From the cell containing the given text, extract its center point as [x, y] coordinate. 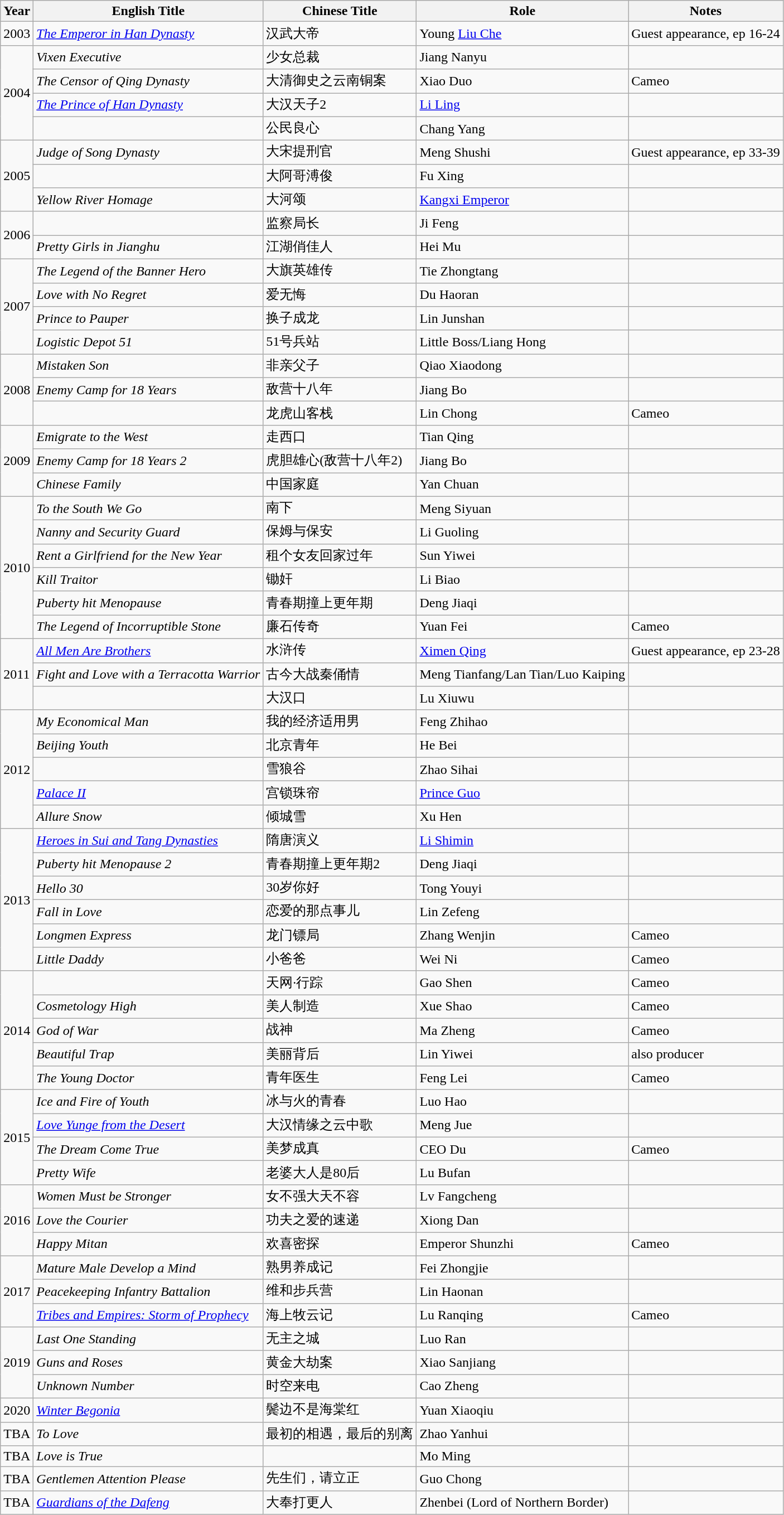
Li Shimin [522, 841]
Cao Zheng [522, 1386]
中国家庭 [340, 485]
Chang Yang [522, 128]
The Censor of Qing Dynasty [148, 81]
先生们，请立正 [340, 1479]
The Emperor in Han Dynasty [148, 33]
Ice and Fire of Youth [148, 1102]
Mo Ming [522, 1456]
南下 [340, 509]
Love is True [148, 1456]
He Bei [522, 746]
大清御史之云南铜案 [340, 81]
Fall in Love [148, 912]
Luo Ran [522, 1339]
Zhang Wenjin [522, 936]
To the South We Go [148, 509]
Lu Xiuwu [522, 698]
大旗英雄传 [340, 271]
天网·行踪 [340, 982]
Year [17, 11]
恋爱的那点事儿 [340, 912]
Pretty Wife [148, 1173]
虎胆雄心(敌营十八年2) [340, 461]
Nanny and Security Guard [148, 532]
Lin Haonan [522, 1291]
The Young Doctor [148, 1078]
Gentlemen Attention Please [148, 1479]
隋唐演义 [340, 841]
Little Daddy [148, 959]
Pretty Girls in Jianghu [148, 248]
公民良心 [340, 128]
Luo Hao [522, 1102]
Fu Xing [522, 176]
走西口 [340, 437]
Vixen Executive [148, 57]
Prince to Pauper [148, 319]
Role [522, 11]
Mistaken Son [148, 366]
战神 [340, 1030]
Sun Yiwei [522, 555]
Emperor Shunzhi [522, 1245]
Lin Chong [522, 414]
青春期撞上更年期2 [340, 864]
Unknown Number [148, 1386]
Love with No Regret [148, 294]
Li Biao [522, 580]
Li Guoling [522, 532]
Feng Zhihao [522, 722]
Puberty hit Menopause 2 [148, 864]
Happy Mitan [148, 1245]
Little Boss/Liang Hong [522, 342]
Zhao Yanhui [522, 1434]
青年医生 [340, 1078]
功夫之爱的速递 [340, 1220]
The Prince of Han Dynasty [148, 105]
Yuan Xiaoqiu [522, 1410]
2015 [17, 1137]
大阿哥溥俊 [340, 176]
熟男养成记 [340, 1268]
Puberty hit Menopause [148, 603]
换子成龙 [340, 319]
2012 [17, 769]
Lin Junshan [522, 319]
To Love [148, 1434]
Xiong Dan [522, 1220]
Heroes in Sui and Tang Dynasties [148, 841]
江湖俏佳人 [340, 248]
Mature Male Develop a Mind [148, 1268]
冰与火的青春 [340, 1102]
Zhenbei (Lord of Northern Border) [522, 1502]
美人制造 [340, 1007]
Ma Zheng [522, 1030]
Meng Tianfang/Lan Tian/Luo Kaiping [522, 675]
2020 [17, 1410]
龙门镖局 [340, 936]
Beautiful Trap [148, 1054]
Kill Traitor [148, 580]
大汉口 [340, 698]
监察局长 [340, 223]
Wei Ni [522, 959]
Qiao Xiaodong [522, 366]
The Legend of Incorruptible Stone [148, 627]
Guo Chong [522, 1479]
Love the Courier [148, 1220]
Meng Siyuan [522, 509]
2004 [17, 93]
老婆大人是80后 [340, 1173]
Guardians of the Dafeng [148, 1502]
最初的相遇，最后的别离 [340, 1434]
Guns and Roses [148, 1363]
The Dream Come True [148, 1149]
2014 [17, 1030]
敌营十八年 [340, 389]
Chinese Family [148, 485]
无主之城 [340, 1339]
My Economical Man [148, 722]
Guest appearance, ep 33-39 [706, 153]
Xiao Duo [522, 81]
Tie Zhongtang [522, 271]
Beijing Youth [148, 746]
雪狼谷 [340, 769]
水浒传 [340, 650]
锄奸 [340, 580]
God of War [148, 1030]
古今大战秦俑情 [340, 675]
2016 [17, 1220]
2019 [17, 1363]
Longmen Express [148, 936]
Tribes and Empires: Storm of Prophecy [148, 1315]
倾城雪 [340, 816]
2008 [17, 390]
also producer [706, 1054]
大河颂 [340, 200]
廉石传奇 [340, 627]
欢喜密探 [340, 1245]
Palace II [148, 793]
English Title [148, 11]
Yan Chuan [522, 485]
2010 [17, 568]
黄金大劫案 [340, 1363]
Last One Standing [148, 1339]
Lin Yiwei [522, 1054]
Meng Jue [522, 1125]
Guest appearance, ep 16-24 [706, 33]
Women Must be Stronger [148, 1197]
Ximen Qing [522, 650]
Emigrate to the West [148, 437]
Feng Lei [522, 1078]
Logistic Depot 51 [148, 342]
51号兵站 [340, 342]
2005 [17, 176]
Zhao Sihai [522, 769]
Winter Begonia [148, 1410]
Cosmetology High [148, 1007]
Young Liu Che [522, 33]
Hei Mu [522, 248]
All Men Are Brothers [148, 650]
Notes [706, 11]
宫锁珠帘 [340, 793]
Love Yunge from the Desert [148, 1125]
Yellow River Homage [148, 200]
美丽背后 [340, 1054]
Du Haoran [522, 294]
Xu Hen [522, 816]
2003 [17, 33]
龙虎山客栈 [340, 414]
保姆与保安 [340, 532]
大宋提刑官 [340, 153]
Guest appearance, ep 23-28 [706, 650]
2009 [17, 461]
Tong Youyi [522, 888]
Gao Shen [522, 982]
2007 [17, 306]
Peacekeeping Infantry Battalion [148, 1291]
Rent a Girlfriend for the New Year [148, 555]
大汉天子2 [340, 105]
Fight and Love with a Terracotta Warrior [148, 675]
Lv Fangcheng [522, 1197]
爱无悔 [340, 294]
2011 [17, 674]
CEO Du [522, 1149]
2006 [17, 235]
时空来电 [340, 1386]
Allure Snow [148, 816]
Tian Qing [522, 437]
Enemy Camp for 18 Years [148, 389]
2013 [17, 900]
Jiang Nanyu [522, 57]
少女总裁 [340, 57]
Li Ling [522, 105]
Ji Feng [522, 223]
汉武大帝 [340, 33]
Judge of Song Dynasty [148, 153]
2017 [17, 1291]
海上牧云记 [340, 1315]
女不强大天不容 [340, 1197]
Lu Ranqing [522, 1315]
我的经济适用男 [340, 722]
Hello 30 [148, 888]
Meng Shushi [522, 153]
青春期撞上更年期 [340, 603]
Fei Zhongjie [522, 1268]
小爸爸 [340, 959]
租个女友回家过年 [340, 555]
北京青年 [340, 746]
鬓边不是海棠红 [340, 1410]
The Legend of the Banner Hero [148, 271]
Lin Zefeng [522, 912]
大奉打更人 [340, 1502]
Prince Guo [522, 793]
30岁你好 [340, 888]
Enemy Camp for 18 Years 2 [148, 461]
Chinese Title [340, 11]
Kangxi Emperor [522, 200]
非亲父子 [340, 366]
Lu Bufan [522, 1173]
Yuan Fei [522, 627]
维和步兵营 [340, 1291]
Xiao Sanjiang [522, 1363]
Xue Shao [522, 1007]
美梦成真 [340, 1149]
大汉情缘之云中歌 [340, 1125]
